Return [x, y] of the center of cell containing provided text 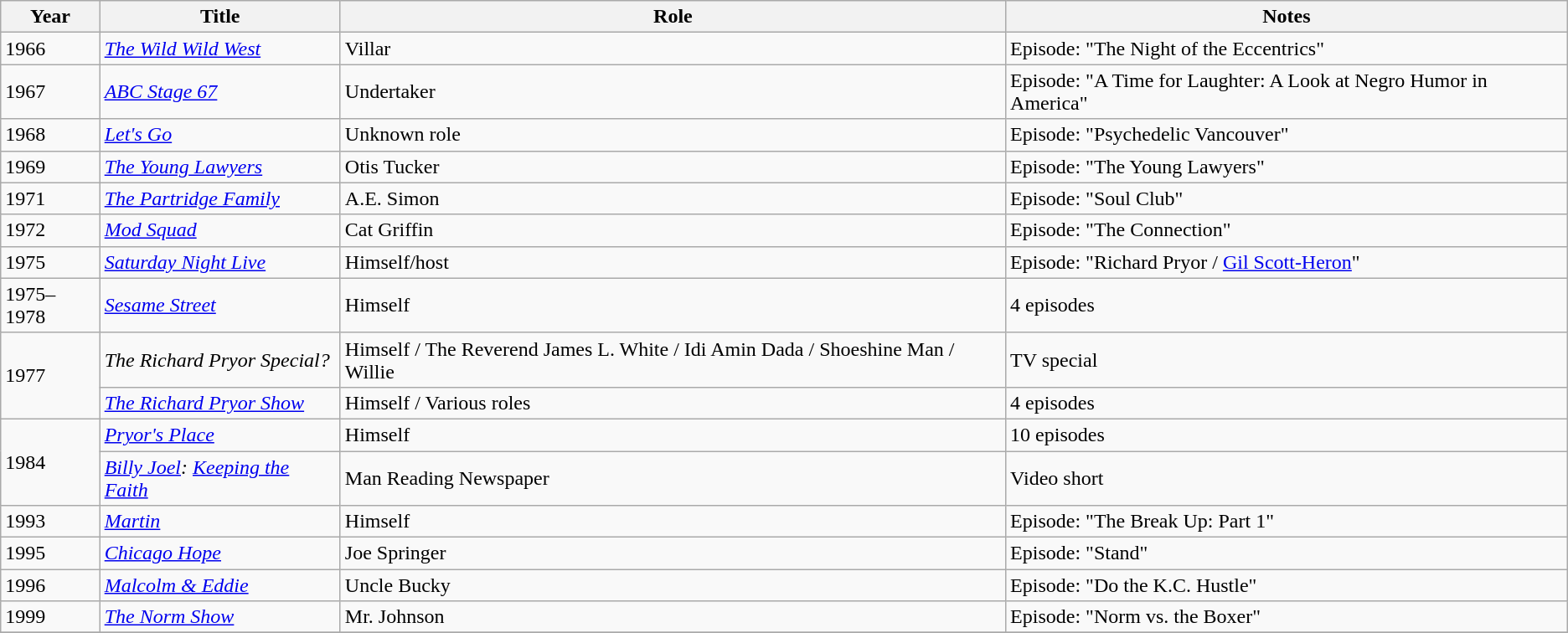
1966 [50, 49]
10 episodes [1287, 435]
Episode: "The Connection" [1287, 230]
Himself / The Reverend James L. White / Idi Amin Dada / Shoeshine Man / Willie [673, 360]
The Partridge Family [219, 198]
Man Reading Newspaper [673, 477]
Year [50, 17]
Episode: "Norm vs. the Boxer" [1287, 617]
Saturday Night Live [219, 262]
Himself/host [673, 262]
Episode: "The Break Up: Part 1" [1287, 522]
A.E. Simon [673, 198]
Sesame Street [219, 305]
Joe Springer [673, 553]
1996 [50, 585]
The Norm Show [219, 617]
The Wild Wild West [219, 49]
1977 [50, 375]
Episode: "The Night of the Eccentrics" [1287, 49]
The Young Lawyers [219, 167]
1975 [50, 262]
Title [219, 17]
Mr. Johnson [673, 617]
Mod Squad [219, 230]
Episode: "Do the K.C. Hustle" [1287, 585]
Otis Tucker [673, 167]
Villar [673, 49]
1984 [50, 462]
Video short [1287, 477]
Episode: "Soul Club" [1287, 198]
1968 [50, 135]
Uncle Bucky [673, 585]
Billy Joel: Keeping the Faith [219, 477]
Episode: "Psychedelic Vancouver" [1287, 135]
1972 [50, 230]
Notes [1287, 17]
Cat Griffin [673, 230]
Martin [219, 522]
1975–1978 [50, 305]
Episode: "Richard Pryor / Gil Scott-Heron" [1287, 262]
Himself / Various roles [673, 403]
Malcolm & Eddie [219, 585]
Unknown role [673, 135]
TV special [1287, 360]
Episode: "Stand" [1287, 553]
Chicago Hope [219, 553]
The Richard Pryor Special? [219, 360]
Let's Go [219, 135]
1993 [50, 522]
1995 [50, 553]
Undertaker [673, 92]
Pryor's Place [219, 435]
1971 [50, 198]
Episode: "The Young Lawyers" [1287, 167]
Episode: "A Time for Laughter: A Look at Negro Humor in America" [1287, 92]
1967 [50, 92]
ABC Stage 67 [219, 92]
Role [673, 17]
The Richard Pryor Show [219, 403]
1999 [50, 617]
1969 [50, 167]
